Return (X, Y) of the center of cell containing provided text 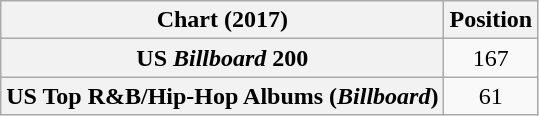
61 (491, 96)
US Billboard 200 (222, 58)
167 (491, 58)
US Top R&B/Hip-Hop Albums (Billboard) (222, 96)
Position (491, 20)
Chart (2017) (222, 20)
